Return the (X, Y) coordinate for the center point of the cell that contains the specified text.  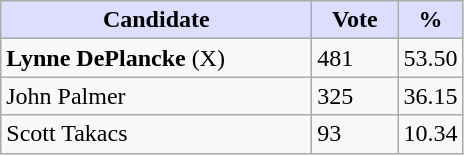
% (430, 20)
36.15 (430, 96)
10.34 (430, 134)
53.50 (430, 58)
Vote (355, 20)
Lynne DePlancke (X) (156, 58)
481 (355, 58)
John Palmer (156, 96)
Candidate (156, 20)
Scott Takacs (156, 134)
93 (355, 134)
325 (355, 96)
